Identify which cell holds the provided text, then report its [X, Y] central coordinate. 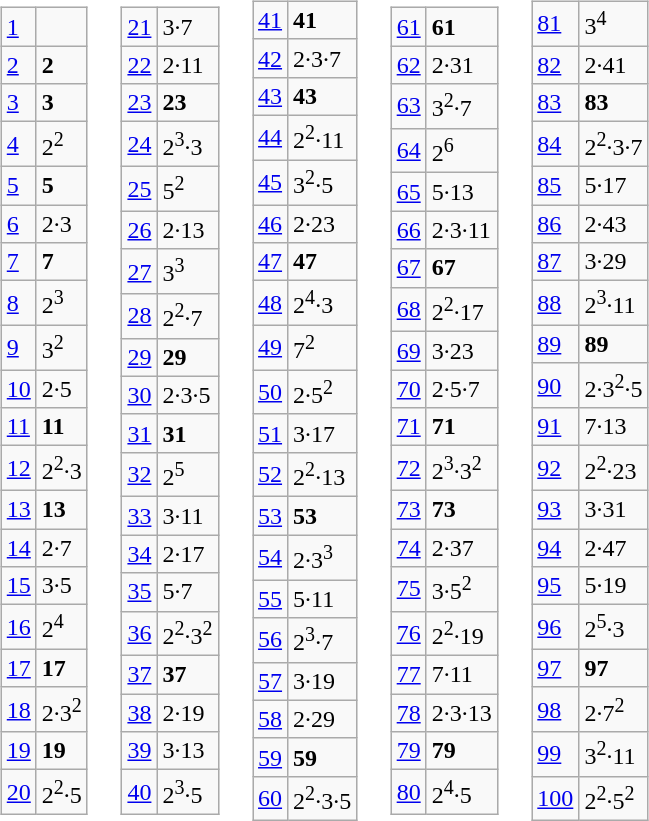
2·72 [614, 710]
64 [408, 150]
2·5·7 [462, 389]
39 [140, 751]
3·52 [462, 590]
2·3·13 [462, 713]
22·13 [322, 474]
46 [270, 224]
2·32 [62, 710]
100 [556, 798]
32·11 [614, 754]
30 [140, 395]
2·3·11 [462, 230]
12 [18, 468]
49 [270, 348]
84 [556, 144]
95 [556, 586]
20 [18, 792]
10 [18, 389]
15 [18, 586]
90 [556, 386]
66 [408, 230]
1 [18, 27]
2·47 [614, 548]
23·32 [462, 468]
22·11 [322, 138]
22·5 [62, 792]
57 [270, 681]
2·29 [322, 719]
74 [408, 548]
69 [408, 351]
8 [18, 304]
93 [556, 509]
91 [556, 427]
54 [270, 558]
44 [270, 138]
28 [140, 316]
5·11 [322, 599]
27 [140, 272]
2·3·5 [188, 395]
2·37 [462, 548]
86 [556, 224]
45 [270, 182]
18 [18, 710]
22·3 [62, 468]
77 [408, 675]
22·52 [614, 798]
60 [270, 798]
22·19 [462, 634]
21 [140, 27]
92 [556, 468]
58 [270, 719]
87 [556, 262]
38 [140, 713]
5·17 [614, 185]
22·3·7 [614, 144]
3·5 [62, 586]
2·3·7 [322, 58]
82 [556, 65]
3·31 [614, 509]
36 [140, 634]
2·43 [614, 224]
16 [18, 628]
2·33 [322, 558]
88 [556, 304]
22·17 [462, 310]
78 [408, 713]
22·7 [188, 316]
22·32 [188, 634]
76 [408, 634]
51 [270, 433]
32·7 [462, 106]
24·5 [462, 792]
2·23 [322, 224]
70 [408, 389]
2·13 [188, 230]
9 [18, 348]
55 [270, 599]
2·7 [62, 548]
25·3 [614, 628]
23·11 [614, 304]
5·13 [462, 192]
42 [270, 58]
62 [408, 65]
7·11 [462, 675]
5·19 [614, 586]
68 [408, 310]
2·5 [62, 389]
2·11 [188, 65]
5·7 [188, 592]
7·13 [614, 427]
3·23 [462, 351]
2·32·5 [614, 386]
6 [18, 224]
22·23 [614, 468]
32·5 [322, 182]
65 [408, 192]
4 [18, 144]
2·41 [614, 65]
48 [270, 304]
22·3·5 [322, 798]
24·3 [322, 304]
2·3 [62, 224]
96 [556, 628]
3·13 [188, 751]
56 [270, 640]
81 [556, 24]
23·5 [188, 792]
63 [408, 106]
3·29 [614, 262]
99 [556, 754]
98 [556, 710]
40 [140, 792]
23·7 [322, 640]
2·19 [188, 713]
75 [408, 590]
50 [270, 392]
14 [18, 548]
80 [408, 792]
3·19 [322, 681]
85 [556, 185]
3·17 [322, 433]
2·17 [188, 554]
3·11 [188, 516]
2·31 [462, 65]
23·3 [188, 144]
2·52 [322, 392]
94 [556, 548]
35 [140, 592]
3·7 [188, 27]
